Capture the cell that displays the provided text and extract its (X, Y) central coordinate. 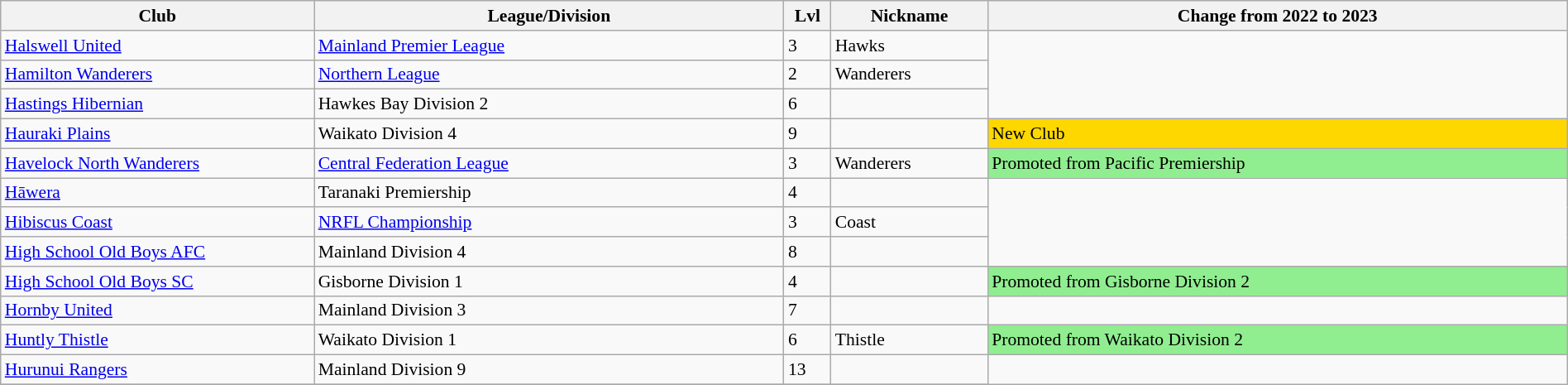
Waikato Division 1 (549, 340)
9 (807, 134)
Hawks (910, 46)
Gisborne Division 1 (549, 282)
New Club (1277, 134)
13 (807, 370)
Hibiscus Coast (157, 223)
Hamilton Wanderers (157, 75)
Hāwera (157, 193)
Thistle (910, 340)
Hurunui Rangers (157, 370)
High School Old Boys AFC (157, 252)
Mainland Division 4 (549, 252)
Taranaki Premiership (549, 193)
Huntly Thistle (157, 340)
Promoted from Waikato Division 2 (1277, 340)
Nickname (910, 16)
Promoted from Gisborne Division 2 (1277, 282)
Waikato Division 4 (549, 134)
Central Federation League (549, 163)
Club (157, 16)
Coast (910, 223)
Halswell United (157, 46)
Mainland Division 3 (549, 310)
League/Division (549, 16)
Change from 2022 to 2023 (1277, 16)
Havelock North Wanderers (157, 163)
Hauraki Plains (157, 134)
Hastings Hibernian (157, 104)
High School Old Boys SC (157, 282)
8 (807, 252)
2 (807, 75)
Hornby United (157, 310)
Hawkes Bay Division 2 (549, 104)
Northern League (549, 75)
Mainland Premier League (549, 46)
Mainland Division 9 (549, 370)
7 (807, 310)
NRFL Championship (549, 223)
Lvl (807, 16)
Promoted from Pacific Premiership (1277, 163)
